Capture the cell that displays the provided text and extract its (x, y) central coordinate. 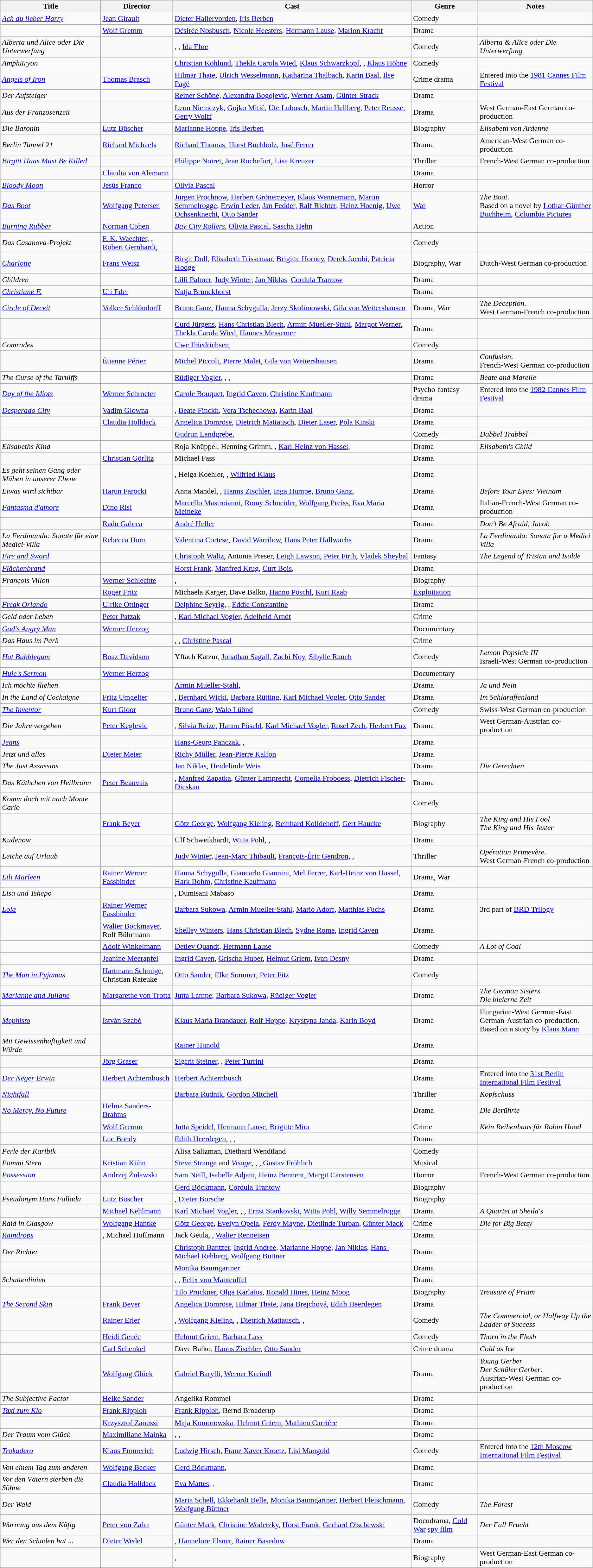
Das Boot (51, 206)
Barbara Sukowa, Armin Mueller-Stahl, Mario Adorf, Matthias Fuchs (292, 909)
Günter Mack, Christine Wodetzky, Horst Frank, Gerhard Olschewski (292, 1525)
Christoph Bantzer, Ingrid Andree, Marianne Hoppe, Jan Niklas, Hans-Michael Rehberg, Wolfgang Büttner (292, 1252)
Christiane F. (51, 292)
Pommi Stern (51, 1163)
The German Sisters Die bleierne Zeit (535, 995)
Bruno Ganz, Walo Lüönd (292, 709)
Dieter Wedel (137, 1541)
Flächenbrand (51, 568)
Edith Heerdegen, , , (292, 1139)
West German-Austrian co-production (535, 726)
Director (137, 6)
Helmut Griem, Barbara Lass (292, 1337)
Andrzej Żuławski (137, 1175)
Italian-French-West German co-production (535, 507)
Richard Thomas, Horst Buchholz, José Ferrer (292, 144)
Christian Kohlund, Thekla Carola Wied, Klaus Schwarzkopf, , Klaus Höhne (292, 63)
Carl Schenkel (137, 1349)
Raid in Glasgow (51, 1223)
Die Baronin (51, 128)
Heidi Genée (137, 1337)
Tilo Prückner, Olga Karlatos, Ronald Hines, Heinz Moog (292, 1292)
Marcello Mastroianni, Romy Schneider, Wolfgang Preiss, Eva Maria Meineke (292, 507)
Olivia Pascal (292, 185)
Michael Kehlmann (137, 1211)
Walter Bockmayer, Rolf Bührmann (137, 930)
Alberta & Alice oder Die Unterwerfung (535, 47)
Eva Mattes, , (292, 1483)
Dutch-West German co-production (535, 263)
André Heller (292, 524)
Boaz Davidson (137, 657)
Shelley Winters, Hans Christian Blech, Sydne Rome, Ingrid Caven (292, 930)
Ich möchte fliehen (51, 685)
Karl Michael Vogler, , , Ernst Stankovski, Witta Pohl, Willy Semmelrogge (292, 1211)
Jan Niklas, Heidelinde Weis (292, 766)
Dino Risi (137, 507)
Notes (535, 6)
Elisabeth's Child (535, 446)
Confusion. French-West German co-production (535, 361)
Die Gerechten (535, 766)
Schattenlinien (51, 1280)
Helke Sander (137, 1398)
War (445, 206)
A Lot of Coal (535, 947)
Lilli Palmer, Judy Winter, Jan Niklas, Cordula Trantow (292, 280)
Werner Schroeter (137, 394)
Raindrops (51, 1235)
Frank Ripploh, Bernd Broaderup (292, 1410)
Entered into the 12th Moscow International Film Festival (535, 1451)
La Ferdinanda: Sonata for a Medici Villa (535, 540)
Harun Farocki (137, 491)
Vadim Glowna (137, 410)
, Dumisani Mabaso (292, 893)
Comrades (51, 345)
Der Aufsteiger (51, 96)
Angelika Rommel (292, 1398)
Claudia von Alemann (137, 173)
Burning Rubber (51, 226)
Peter von Zahn (137, 1525)
Maria Schell, Ekkehardt Belle, Monika Baumgartner, Herbert Fleischmann, Wolfgang Büttner (292, 1504)
Elisabeth von Ardenne (535, 128)
Götz George, Wolfgang Kieling, Reinhard Kolldehoff, Gert Haucke (292, 824)
Richard Michaels (137, 144)
Michaela Karger, Dave Balko, Hanno Pöschl, Kurt Raab (292, 592)
Pseudonym Hans Fallada (51, 1199)
Die Berührte (535, 1111)
Young Gerber Der Schüler Gerber. Austrian-West German co-production (535, 1373)
Fritz Umgelter (137, 697)
Maja Komorowska, Helmut Griem, Mathieu Carrière (292, 1422)
, Karl Michael Vogler, Adelheid Arndt (292, 616)
Docudrama, Cold War spy film (445, 1525)
Detlev Quandt, Hermann Lause (292, 947)
Richy Müller, Jean-Pierre Kalfon (292, 754)
Der Wald (51, 1504)
Der Traum vom Glück (51, 1435)
No Mercy, No Future (51, 1111)
Genre (445, 6)
Wolfgang Becker (137, 1467)
Lemon Popsicle III Israeli-West German co-production (535, 657)
Es geht seinen Gang oder Mühen in unserer Ebene (51, 475)
Leon Niemczyk, Gojko Mitić, Ute Lubosch, Martin Hellberg, Peter Reusse, Gerry Wolff (292, 112)
Jörg Graser (137, 1061)
Valentina Cortese, David Warrilow, Hans Peter Hallwachs (292, 540)
Curd Jürgens, Hans Christian Blech, Armin Mueller-Stahl, Margot Werner, Thekla Carola Wied, Hannes Messemer (292, 329)
Ja und Nein (535, 685)
The Forest (535, 1504)
Judy Winter, Jean-Marc Thibault, François-Éric Gendron, , (292, 856)
, , Felix von Manteuffel (292, 1280)
Dabbel Trabbel (535, 434)
Taxi zum Klo (51, 1410)
Hartmann Schmige, Christian Rateuke (137, 975)
Im Schlaraffenland (535, 697)
Kurt Gloor (137, 709)
, Helga Koehler, , Wilfried Klaus (292, 475)
Otto Sander, Elke Sommer, Peter Fitz (292, 975)
Gerd Böckmann, (292, 1467)
Jetzt und alles (51, 754)
In the Land of Cockaigne (51, 697)
Jack Geula, , Walter Renneisen (292, 1235)
Monika Baumgartner (292, 1268)
Michael Fass (292, 458)
Fire and Sword (51, 556)
François Villon (51, 580)
Christoph Waltz, Antonia Preser, Leigh Lawson, Peter Firth, Vladek Sheybal (292, 556)
Thorn in the Flesh (535, 1337)
Jeans (51, 742)
Klaus Maria Brandauer, Rolf Hoppe, Krystyna Janda, Karin Boyd (292, 1020)
Margarethe von Trotta (137, 995)
The Boat. Based on a novel by Lothar-Günther Buchheim, Columbia Pictures (535, 206)
Geld oder Leben (51, 616)
Désirée Nosbusch, Nicole Heesters, Hermann Lause, Marion Kracht (292, 30)
Angelica Domröse, Hilmar Thate, Jana Brejchová, Edith Heerdegen (292, 1304)
Roja Knüppel, Henning Grimm, , Karl-Heinz von Hassel, (292, 446)
István Szabó (137, 1020)
, Dieter Borsche (292, 1199)
Children (51, 280)
Ingrid Caven, Grischa Huber, Helmut Griem, Ivan Desny (292, 959)
Etwas wird sichtbar (51, 491)
Beate and Mareile (535, 377)
Trokadero (51, 1451)
, , (292, 1435)
, , Christine Pascal (292, 640)
Hot Bubblegum (51, 657)
, Hannelore Elsner, Rainer Basedow (292, 1541)
Hanna Schygulla, Giancarlo Giannini, Mel Ferrer, Karl-Heinz von Hassel, Hark Bohm, Christine Kaufmann (292, 877)
Horst Frank, Manfred Krug, Curt Bois, (292, 568)
Birgit Doll, Elisabeth Trissenaar, Brigitte Horney, Derek Jacobi, Patricia Hodge (292, 263)
Steve Strange and Visage, , , Gustav Fröhlich (292, 1163)
Maximiliane Mainka (137, 1435)
Ludwig Hirsch, Franz Xaver Kroetz, Lisi Mangold (292, 1451)
, Manfred Zapatka, Günter Lamprecht, Cornelia Froboess, Dietrich Fischer-Dieskau (292, 783)
, Wolfgang Kieling, , Dietrich Mattausch, , (292, 1320)
Mephisto (51, 1020)
Dieter Hallervorden, Iris Berben (292, 18)
Cast (292, 6)
Kudenow (51, 840)
Bruno Ganz, Hanna Schygulla, Jerzy Skolimowski, Gila von Weitershausen (292, 308)
Peter Keglevic (137, 726)
Perle der Karibik (51, 1151)
Warnung aus dem Käfig (51, 1525)
Leiche auf Urlaub (51, 856)
Birgitt Haas Must Be Killed (51, 161)
Rüdiger Vogler, , , (292, 377)
Bloody Moon (51, 185)
Helma Sanders-Brahms (137, 1111)
Amphitryon (51, 63)
Wolfgang Hantke (137, 1223)
Lola (51, 909)
Entered into the 1981 Cannes Film Festival (535, 79)
Entered into the 31st Berlin International Film Festival (535, 1078)
Frans Weisz (137, 263)
The Second Skin (51, 1304)
Frank Ripploh (137, 1410)
Jeanine Meerapfel (137, 959)
Die Jahre vergehen (51, 726)
Krzysztof Zanussi (137, 1422)
Hilmar Thate, Ulrich Wesselmann, Katharina Thalbach, Karin Baal, Ilse Pagé (292, 79)
The Deception. West German-French co-production (535, 308)
Berlin Tunnel 21 (51, 144)
American-West German co-production (535, 144)
Lili Marleen (51, 877)
Armin Mueller-Stahl, (292, 685)
Entered into the 1982 Cannes Film Festival (535, 394)
, Silvia Reize, Hanno Pöschl, Karl Michael Vogler, Rosel Zech, Herbert Fux (292, 726)
Von einem Tag zum anderen (51, 1467)
Rainer Erler (137, 1320)
Ulf Schweikhardt, Witta Pohl, , (292, 840)
Das Käthchen von Heilbronn (51, 783)
Possession (51, 1175)
Der Neger Erwin (51, 1078)
Der Fall Frucht (535, 1525)
Jutta Speidel, Hermann Lause, Brigitte Mira (292, 1127)
Elisabeths Kind (51, 446)
, Bernhard Wicki, Barbara Rütting, Karl Michael Vogler, Otto Sander (292, 697)
Ach du lieber Harry (51, 18)
Aus der Franzosenzeit (51, 112)
A Quartet at Sheila's (535, 1211)
Wolfgang Glück (137, 1373)
Charlotte (51, 263)
Kein Reihenhaus für Robin Hood (535, 1127)
Delphine Seyrig, , Eddie Constantine (292, 604)
Étienne Périer (137, 361)
Der Richter (51, 1252)
Huie's Sermon (51, 673)
Uwe Friedrichsen, (292, 345)
Kopfschuss (535, 1094)
Alisa Saltzman, Diethard Wendtland (292, 1151)
Rainer Hunold (292, 1045)
The Commercial, or Halfway Up the Ladder of Success (535, 1320)
Peter Patzak (137, 616)
The Legend of Tristan and Isolde (535, 556)
Roger Fritz (137, 592)
Sigfrit Steiner, , Peter Turrini (292, 1061)
Klaus Emmerich (137, 1451)
Thomas Brasch (137, 79)
Fantasma d'amore (51, 507)
Swiss-West German co-production (535, 709)
The Inventor (51, 709)
Cold as Ice (535, 1349)
Uli Edel (137, 292)
Rebecca Horn (137, 540)
Götz George, Evelyn Opela, Ferdy Mayne, Dietlinde Turban, Günter Mack (292, 1223)
Don't Be Afraid, Jacob (535, 524)
Radu Gabrea (137, 524)
Marianne Hoppe, Iris Berben (292, 128)
Nightfall (51, 1094)
Action (445, 226)
Angelica Domröse, Dietrich Mattausch, Dieter Laser, Pola Kinski (292, 422)
Lisa und Tshepo (51, 893)
Hans-Georg Panczak, , (292, 742)
Bay City Rollers, Olivia Pascal, Sascha Hehn (292, 226)
F. K. Waechter, , Robert Gernhardt, (137, 242)
3rd part of BRD Trilogy (535, 909)
The Man in Pyjamas (51, 975)
Norman Cohen (137, 226)
, Beate Finckh, Vera Tschechowa, Karin Baal (292, 410)
Before Your Eyes: Vietnam (535, 491)
Kristian Kühn (137, 1163)
Musical (445, 1163)
Sam Neill, Isabelle Adjani, Heinz Bennent, Margit Carstensen (292, 1175)
Volker Schlöndorff (137, 308)
Angels of Iron (51, 79)
Michel Piccoli, Pierre Malet, Gila von Weitershausen (292, 361)
Day of the Idiots (51, 394)
, Michael Hoffmann (137, 1235)
Freak Orlando (51, 604)
Psycho-fantasy drama (445, 394)
Luc Bondy (137, 1139)
Dave Balko, Hanns Zischler, Otto Sander (292, 1349)
Das Casanova-Projekt (51, 242)
Ulrike Ottinger (137, 604)
Gudrun Landgrebe, (292, 434)
Opération Primevère. West German-French co-production (535, 856)
Biography, War (445, 263)
Mit Gewissenhaftigkeit und Würde (51, 1045)
The Curse of the Tarniffs (51, 377)
Werner Schlechte (137, 580)
La Ferdinanda: Sonate für eine Medici-Villa (51, 540)
Vor den Vätern sterben die Söhne (51, 1483)
God's Angry Man (51, 628)
Das Haus im Park (51, 640)
Peter Beauvais (137, 783)
Wer den Schaden hat ... (51, 1541)
Desperado City (51, 410)
Jutta Lampe, Barbara Sukowa, Rüdiger Vogler (292, 995)
Alberta und Alice oder Die Unterwerfung (51, 47)
Jean Girault (137, 18)
Marianne and Juliane (51, 995)
Komm doch mit nach Monte Carlo (51, 803)
Fantasy (445, 556)
Treasure of Priam (535, 1292)
Dieter Meier (137, 754)
Wolfgang Petersen (137, 206)
Adolf Winkelmann (137, 947)
Philippe Noiret, Jean Rochefort, Lisa Kreuzer (292, 161)
Reiner Schöne, Alexandra Bogojevic, Werner Asam, Günter Strack (292, 96)
Christian Görlitz (137, 458)
Barbara Rudnik, Gordon Mitchell (292, 1094)
Exploitation (445, 592)
The Subjective Factor (51, 1398)
Jesús Franco (137, 185)
Die for Big Betsy (535, 1223)
, , Ida Ehre (292, 47)
Anna Mandel, , Hanns Zischler, Inga Humpe, Bruno Ganz, (292, 491)
Yftach Katzur, Jonathan Sagall, Zachi Noy, Sibylle Rauch (292, 657)
Circle of Deceit (51, 308)
Carole Bouquet, Ingrid Caven, Christine Kaufmann (292, 394)
Hungarian-West German-East German-Austrian co-production. Based on a story by Klaus Mann (535, 1020)
The Just Assassins (51, 766)
The King and His Fool The King and His Jester (535, 824)
Gabriel Barylli, Werner Kreindl (292, 1373)
Gerd Böckmann, Cordula Trantow (292, 1187)
Natja Brunckhorst (292, 292)
Title (51, 6)
